Locate the cell with the specified text and output its [x, y] center coordinate. 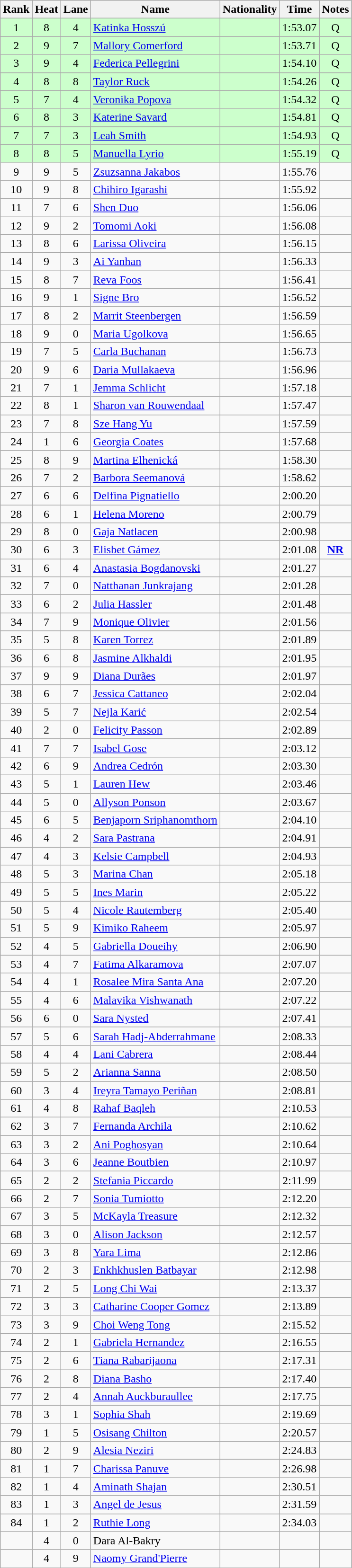
1:54.93 [299, 135]
2:05.18 [299, 874]
29 [16, 532]
44 [16, 802]
Elisbet Gámez [155, 550]
40 [16, 730]
2:10.64 [299, 1144]
1:57.59 [299, 424]
Fernanda Archila [155, 1126]
2:01.27 [299, 568]
Ani Poghosyan [155, 1144]
Natthanan Junkrajang [155, 586]
Osisang Chilton [155, 1433]
16 [16, 298]
Felicity Passon [155, 730]
1:57.47 [299, 406]
14 [16, 262]
Isabel Gose [155, 748]
1:56.73 [299, 352]
20 [16, 370]
2:02.89 [299, 730]
Lauren Hew [155, 784]
12 [16, 226]
1:56.41 [299, 280]
2:03.30 [299, 766]
37 [16, 676]
43 [16, 784]
2:07.07 [299, 964]
81 [16, 1469]
Delfina Pignatiello [155, 496]
1:55.92 [299, 189]
82 [16, 1487]
13 [16, 244]
2:03.46 [299, 784]
Sze Hang Yu [155, 424]
66 [16, 1198]
1:58.30 [299, 460]
Catharine Cooper Gomez [155, 1306]
2:12.32 [299, 1216]
Notes [335, 9]
Sarah Hadj-Abderrahmane [155, 1036]
2:16.55 [299, 1342]
Name [155, 9]
83 [16, 1505]
38 [16, 694]
84 [16, 1523]
74 [16, 1342]
1:56.96 [299, 370]
Anastasia Bogdanovski [155, 568]
26 [16, 478]
2:11.99 [299, 1180]
2:13.37 [299, 1288]
Stefania Piccardo [155, 1180]
Rahaf Baqleh [155, 1108]
15 [16, 280]
Kelsie Campbell [155, 856]
78 [16, 1415]
1:54.81 [299, 117]
Yara Lima [155, 1252]
57 [16, 1036]
75 [16, 1360]
41 [16, 748]
59 [16, 1072]
Sara Pastrana [155, 838]
Alison Jackson [155, 1234]
2:07.41 [299, 1018]
2:07.22 [299, 1000]
28 [16, 514]
2:17.31 [299, 1360]
76 [16, 1379]
2:08.44 [299, 1054]
2:05.40 [299, 910]
61 [16, 1108]
42 [16, 766]
2:03.67 [299, 802]
1:54.32 [299, 99]
2:08.81 [299, 1090]
32 [16, 586]
49 [16, 892]
2:31.59 [299, 1505]
67 [16, 1216]
Annah Auckburaullee [155, 1397]
1:58.62 [299, 478]
Shen Duo [155, 207]
72 [16, 1306]
Benjaporn Sriphanomthorn [155, 820]
Alesia Neziri [155, 1451]
1:56.65 [299, 334]
Nejla Karić [155, 712]
Ines Marin [155, 892]
2:12.86 [299, 1252]
2:12.20 [299, 1198]
Sophia Shah [155, 1415]
2:30.51 [299, 1487]
Helena Moreno [155, 514]
56 [16, 1018]
1:54.10 [299, 63]
2:13.89 [299, 1306]
2:00.98 [299, 532]
2:03.12 [299, 748]
Katinka Hosszú [155, 27]
Fatima Alkaramova [155, 964]
1:54.26 [299, 81]
Choi Weng Tong [155, 1324]
1:56.33 [299, 262]
Ireyra Tamayo Periñan [155, 1090]
2:00.79 [299, 514]
Karen Torrez [155, 640]
Malavika Vishwanath [155, 1000]
Rank [16, 9]
24 [16, 442]
Andrea Cedrón [155, 766]
Charissa Panuve [155, 1469]
Rosalee Mira Santa Ana [155, 982]
2:17.40 [299, 1379]
2:26.98 [299, 1469]
70 [16, 1270]
Lani Cabrera [155, 1054]
Maria Ugolkova [155, 334]
Julia Hassler [155, 604]
Jemma Schlicht [155, 388]
19 [16, 352]
2:05.22 [299, 892]
69 [16, 1252]
1:56.59 [299, 316]
17 [16, 316]
25 [16, 460]
Diana Durães [155, 676]
Monique Olivier [155, 622]
Jasmine Alkhaldi [155, 658]
Zsuzsanna Jakabos [155, 171]
Veronika Popova [155, 99]
63 [16, 1144]
71 [16, 1288]
1:53.07 [299, 27]
2:01.97 [299, 676]
Georgia Coates [155, 442]
Lane [76, 9]
2:01.28 [299, 586]
2:01.08 [299, 550]
47 [16, 856]
2:02.04 [299, 694]
27 [16, 496]
Tomomi Aoki [155, 226]
Aminath Shajan [155, 1487]
2:01.95 [299, 658]
2:08.33 [299, 1036]
Mallory Comerford [155, 45]
2:02.54 [299, 712]
Taylor Ruck [155, 81]
Katerine Savard [155, 117]
31 [16, 568]
Federica Pellegrini [155, 63]
Long Chi Wai [155, 1288]
1:53.71 [299, 45]
Ai Yanhan [155, 262]
Kimiko Raheem [155, 928]
80 [16, 1451]
2:04.91 [299, 838]
Naomy Grand'Pierre [155, 1559]
Tiana Rabarijaona [155, 1360]
Gabriela Hernandez [155, 1342]
11 [16, 207]
10 [16, 189]
58 [16, 1054]
77 [16, 1397]
68 [16, 1234]
51 [16, 928]
Arianna Sanna [155, 1072]
2:04.93 [299, 856]
36 [16, 658]
Manuella Lyrio [155, 153]
50 [16, 910]
33 [16, 604]
Nationality [250, 9]
Barbora Seemanová [155, 478]
2:00.20 [299, 496]
2:10.97 [299, 1162]
79 [16, 1433]
2:08.50 [299, 1072]
McKayla Treasure [155, 1216]
Nicole Rautemberg [155, 910]
Marrit Steenbergen [155, 316]
55 [16, 1000]
21 [16, 388]
Sharon van Rouwendaal [155, 406]
22 [16, 406]
Dara Al-Bakry [155, 1541]
Martina Elhenická [155, 460]
2:10.62 [299, 1126]
48 [16, 874]
23 [16, 424]
NR [335, 550]
64 [16, 1162]
39 [16, 712]
Jessica Cattaneo [155, 694]
2:10.53 [299, 1108]
1:55.19 [299, 153]
2:01.89 [299, 640]
Time [299, 9]
Marina Chan [155, 874]
Heat [46, 9]
2:24.83 [299, 1451]
2:34.03 [299, 1523]
Diana Basho [155, 1379]
30 [16, 550]
18 [16, 334]
2:17.75 [299, 1397]
Larissa Oliveira [155, 244]
1:55.76 [299, 171]
54 [16, 982]
2:15.52 [299, 1324]
Leah Smith [155, 135]
60 [16, 1090]
Signe Bro [155, 298]
Enkhkhuslen Batbayar [155, 1270]
Chihiro Igarashi [155, 189]
2:20.57 [299, 1433]
2:19.69 [299, 1415]
52 [16, 946]
1:57.68 [299, 442]
2:05.97 [299, 928]
1:56.15 [299, 244]
Angel de Jesus [155, 1505]
1:56.08 [299, 226]
45 [16, 820]
2:12.57 [299, 1234]
Reva Foos [155, 280]
2:01.48 [299, 604]
62 [16, 1126]
53 [16, 964]
Allyson Ponson [155, 802]
65 [16, 1180]
Carla Buchanan [155, 352]
34 [16, 622]
Ruthie Long [155, 1523]
2:07.20 [299, 982]
1:57.18 [299, 388]
2:12.98 [299, 1270]
Gaja Natlacen [155, 532]
2:04.10 [299, 820]
35 [16, 640]
Jeanne Boutbien [155, 1162]
Sonia Tumiotto [155, 1198]
1:56.06 [299, 207]
73 [16, 1324]
1:56.52 [299, 298]
2:06.90 [299, 946]
2:01.56 [299, 622]
46 [16, 838]
Gabriella Doueihy [155, 946]
Daria Mullakaeva [155, 370]
Sara Nysted [155, 1018]
